Pinpoint the cell where the given text exists, returning its (X, Y) midpoint coordinate. 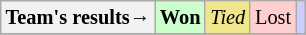
Team's results→ (78, 17)
Won (180, 17)
Lost (273, 17)
Tied (228, 17)
